Identify which cell holds the provided text, then report its (x, y) central coordinate. 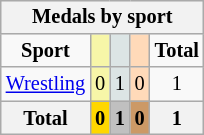
Medals by sport (102, 17)
Wrestling (46, 84)
Sport (46, 51)
